Provide the (x, y) coordinate of the cell's center where the given text is located.  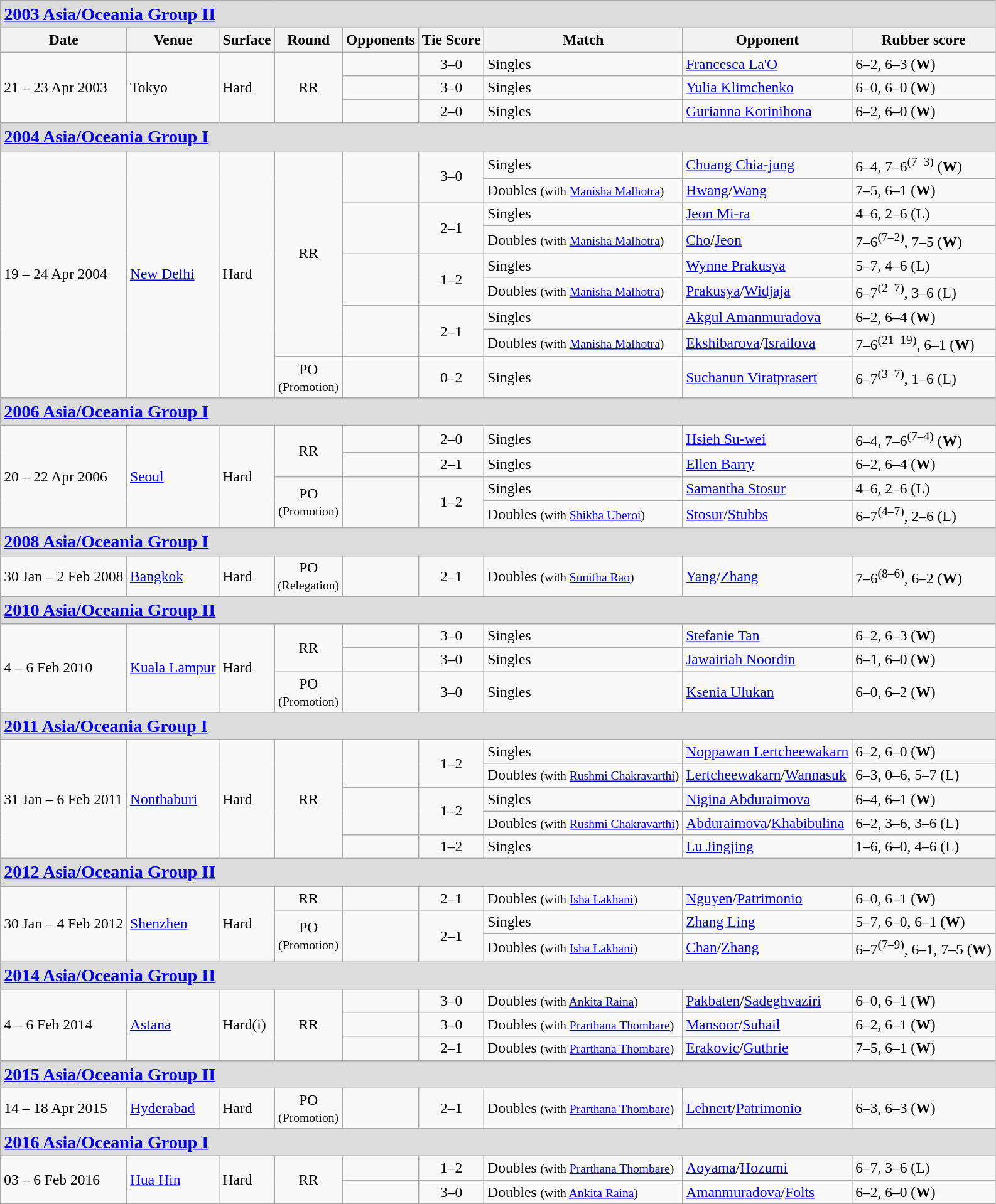
03 – 6 Feb 2016 (64, 1180)
Amanmuradova/Folts (767, 1191)
Nguyen/Patrimonio (767, 898)
Chan/Zhang (767, 947)
Ellen Barry (767, 465)
Abduraimova/Khabibulina (767, 823)
Tokyo (173, 87)
7–6(21–19), 6–1 (W) (924, 343)
2014 Asia/Oceania Group II (498, 975)
6–1, 6–0 (W) (924, 659)
6–0, 6–0 (W) (924, 87)
7–6(8–6), 6–2 (W) (924, 576)
Doubles (with Shikha Uberoi) (583, 514)
Stosur/Stubbs (767, 514)
2016 Asia/Oceania Group I (498, 1142)
6–7, 3–6 (L) (924, 1168)
Tie Score (451, 40)
14 – 18 Apr 2015 (64, 1109)
6–0, 6–2 (W) (924, 692)
Date (64, 40)
6–7(2–7), 3–6 (L) (924, 291)
Doubles (with Sunitha Rao) (583, 576)
6–3, 6–3 (W) (924, 1109)
7–6(7–2), 7–5 (W) (924, 240)
Ksenia Ulukan (767, 692)
6–4, 6–1 (W) (924, 799)
Akgul Amanmuradova (767, 317)
Stefanie Tan (767, 636)
0–2 (451, 377)
Aoyama/Hozumi (767, 1168)
PO(Relegation) (309, 576)
Hard(i) (247, 1024)
New Delhi (173, 274)
Ekshibarova/Israilova (767, 343)
Round (309, 40)
Hyderabad (173, 1109)
Seoul (173, 476)
2015 Asia/Oceania Group II (498, 1074)
Lehnert/Patrimonio (767, 1109)
Wynne Prakusya (767, 266)
Francesca La'O (767, 63)
Kuala Lampur (173, 668)
6–2, 6–1 (W) (924, 1024)
Nigina Abduraimova (767, 799)
4 – 6 Feb 2014 (64, 1024)
Astana (173, 1024)
2011 Asia/Oceania Group I (498, 726)
Jeon Mi-ra (767, 214)
Jawairiah Noordin (767, 659)
30 Jan – 4 Feb 2012 (64, 923)
Mansoor/Suhail (767, 1024)
6–3, 0–6, 5–7 (L) (924, 775)
Pakbaten/Sadeghvaziri (767, 1001)
Bangkok (173, 576)
Lu Jingjing (767, 847)
2012 Asia/Oceania Group II (498, 872)
Opponent (767, 40)
19 – 24 Apr 2004 (64, 274)
Yang/Zhang (767, 576)
20 – 22 Apr 2006 (64, 476)
Opponents (381, 40)
2004 Asia/Oceania Group I (498, 137)
5–7, 4–6 (L) (924, 266)
4 – 6 Feb 2010 (64, 668)
6–2, 3–6, 3–6 (L) (924, 823)
21 – 23 Apr 2003 (64, 87)
Rubber score (924, 40)
2008 Asia/Oceania Group I (498, 542)
Match (583, 40)
Prakusya/Widjaja (767, 291)
Gurianna Korinihona (767, 111)
Surface (247, 40)
Noppawan Lertcheewakarn (767, 751)
6–4, 7–6(7–4) (W) (924, 439)
6–7(3–7), 1–6 (L) (924, 377)
6–7(4–7), 2–6 (L) (924, 514)
5–7, 6–0, 6–1 (W) (924, 922)
Venue (173, 40)
Hua Hin (173, 1180)
30 Jan – 2 Feb 2008 (64, 576)
6–7(7–9), 6–1, 7–5 (W) (924, 947)
Suchanun Viratprasert (767, 377)
Hwang/Wang (767, 190)
Shenzhen (173, 923)
Yulia Klimchenko (767, 87)
Hsieh Su-wei (767, 439)
Chuang Chia-jung (767, 164)
Nonthaburi (173, 798)
31 Jan – 6 Feb 2011 (64, 798)
Lertcheewakarn/Wannasuk (767, 775)
Cho/Jeon (767, 240)
1–6, 6–0, 4–6 (L) (924, 847)
2010 Asia/Oceania Group II (498, 610)
2006 Asia/Oceania Group I (498, 411)
Samantha Stosur (767, 488)
Zhang Ling (767, 922)
6–4, 7–6(7–3) (W) (924, 164)
Erakovic/Guthrie (767, 1048)
2003 Asia/Oceania Group II (498, 14)
